Scan for the cell matching the given text and deliver its [X, Y] coordinate at center. 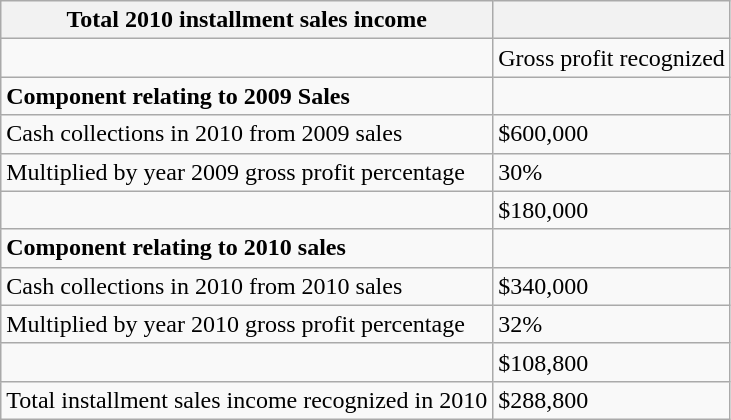
$288,800 [612, 400]
Total installment sales income recognized in 2010 [247, 400]
Cash collections in 2010 from 2010 sales [247, 286]
$600,000 [612, 134]
$180,000 [612, 210]
30% [612, 172]
Component relating to 2009 Sales [247, 96]
Gross profit recognized [612, 58]
Total 2010 installment sales income [247, 20]
32% [612, 324]
$340,000 [612, 286]
Multiplied by year 2010 gross profit percentage [247, 324]
Component relating to 2010 sales [247, 248]
$108,800 [612, 362]
Multiplied by year 2009 gross profit percentage [247, 172]
Cash collections in 2010 from 2009 sales [247, 134]
